Provide the (X, Y) coordinate of the cell's center where the given text is located.  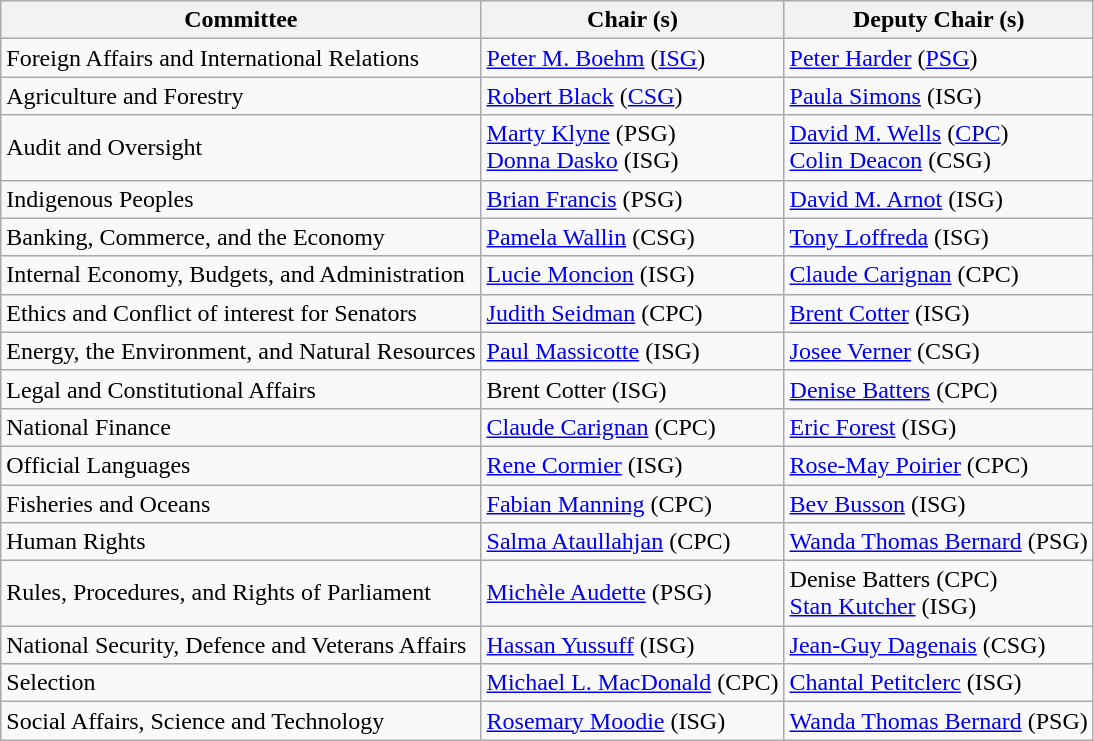
Internal Economy, Budgets, and Administration (241, 275)
National Security, Defence and Veterans Affairs (241, 645)
Rose-May Poirier (CPC) (938, 465)
Peter M. Boehm (ISG) (632, 58)
Jean-Guy Dagenais (CSG) (938, 645)
Bev Busson (ISG) (938, 503)
Indigenous Peoples (241, 199)
Legal and Constitutional Affairs (241, 389)
Michèle Audette (PSG) (632, 594)
Selection (241, 683)
Rules, Procedures, and Rights of Parliament (241, 594)
Foreign Affairs and International Relations (241, 58)
Paul Massicotte (ISG) (632, 351)
Tony Loffreda (ISG) (938, 237)
Banking, Commerce, and the Economy (241, 237)
Michael L. MacDonald (CPC) (632, 683)
David M. Wells (CPC)Colin Deacon (CSG) (938, 148)
Eric Forest (ISG) (938, 427)
Pamela Wallin (CSG) (632, 237)
Social Affairs, Science and Technology (241, 721)
David M. Arnot (ISG) (938, 199)
Judith Seidman (CPC) (632, 313)
Chair (s) (632, 20)
Agriculture and Forestry (241, 96)
Committee (241, 20)
Fisheries and Oceans (241, 503)
Peter Harder (PSG) (938, 58)
Salma Ataullahjan (CPC) (632, 542)
Audit and Oversight (241, 148)
Paula Simons (ISG) (938, 96)
Energy, the Environment, and Natural Resources (241, 351)
National Finance (241, 427)
Official Languages (241, 465)
Lucie Moncion (ISG) (632, 275)
Ethics and Conflict of interest for Senators (241, 313)
Marty Klyne (PSG)Donna Dasko (ISG) (632, 148)
Deputy Chair (s) (938, 20)
Human Rights (241, 542)
Hassan Yussuff (ISG) (632, 645)
Josee Verner (CSG) (938, 351)
Denise Batters (CPC) (938, 389)
Rosemary Moodie (ISG) (632, 721)
Rene Cormier (ISG) (632, 465)
Brian Francis (PSG) (632, 199)
Fabian Manning (CPC) (632, 503)
Chantal Petitclerc (ISG) (938, 683)
Denise Batters (CPC)Stan Kutcher (ISG) (938, 594)
Robert Black (CSG) (632, 96)
